Search for the cell housing the specified text and yield its [X, Y] center coordinate. 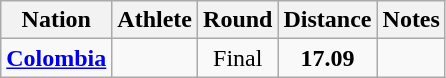
17.09 [328, 58]
Distance [328, 20]
Colombia [56, 58]
Round [238, 20]
Athlete [155, 20]
Final [238, 58]
Nation [56, 20]
Notes [411, 20]
